Search for the cell housing the specified text and yield its (x, y) center coordinate. 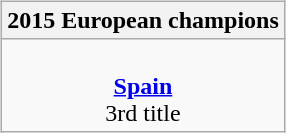
Spain3rd title (144, 85)
2015 European champions (144, 20)
